Locate the cell with the specified text and output its (X, Y) center coordinate. 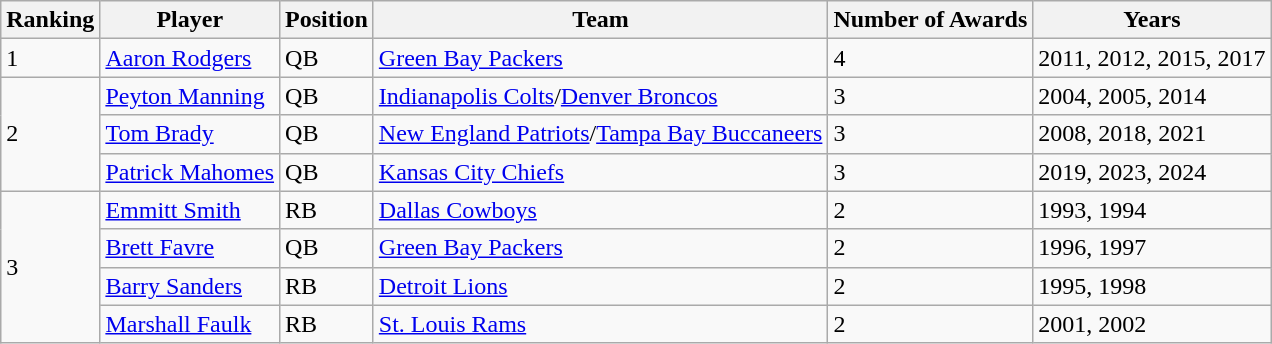
Detroit Lions (600, 286)
Ranking (50, 20)
4 (930, 58)
Position (327, 20)
2019, 2023, 2024 (1152, 172)
Emmitt Smith (190, 210)
1996, 1997 (1152, 248)
St. Louis Rams (600, 324)
Tom Brady (190, 134)
2008, 2018, 2021 (1152, 134)
Patrick Mahomes (190, 172)
Team (600, 20)
1993, 1994 (1152, 210)
Indianapolis Colts/Denver Broncos (600, 96)
1 (50, 58)
Number of Awards (930, 20)
2001, 2002 (1152, 324)
Peyton Manning (190, 96)
Barry Sanders (190, 286)
Marshall Faulk (190, 324)
Years (1152, 20)
2004, 2005, 2014 (1152, 96)
Player (190, 20)
Brett Favre (190, 248)
Dallas Cowboys (600, 210)
Aaron Rodgers (190, 58)
New England Patriots/Tampa Bay Buccaneers (600, 134)
1995, 1998 (1152, 286)
Kansas City Chiefs (600, 172)
2011, 2012, 2015, 2017 (1152, 58)
